Capture the cell that displays the provided text and extract its [x, y] central coordinate. 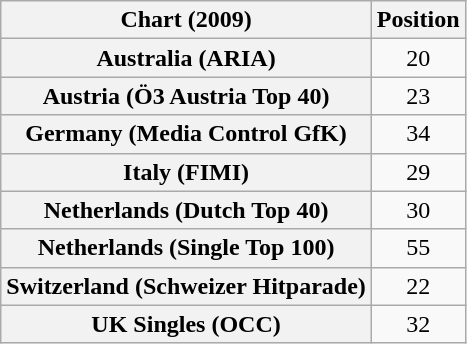
Netherlands (Dutch Top 40) [186, 210]
Chart (2009) [186, 20]
Netherlands (Single Top 100) [186, 248]
32 [418, 324]
30 [418, 210]
23 [418, 96]
29 [418, 172]
Switzerland (Schweizer Hitparade) [186, 286]
20 [418, 58]
Position [418, 20]
55 [418, 248]
Australia (ARIA) [186, 58]
22 [418, 286]
Austria (Ö3 Austria Top 40) [186, 96]
UK Singles (OCC) [186, 324]
Germany (Media Control GfK) [186, 134]
34 [418, 134]
Italy (FIMI) [186, 172]
